Locate the cell with the specified text and output its (x, y) center coordinate. 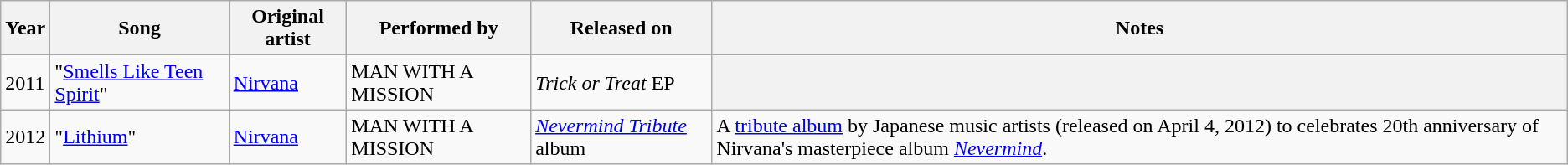
A tribute album by Japanese music artists (released on April 4, 2012) to celebrates 20th anniversary of Nirvana's masterpiece album Nevermind. (1139, 137)
Year (25, 28)
"Smells Like Teen Spirit" (139, 82)
2012 (25, 137)
Notes (1139, 28)
Original artist (288, 28)
Nevermind Tribute album (622, 137)
Trick or Treat EP (622, 82)
2011 (25, 82)
Released on (622, 28)
Performed by (439, 28)
Song (139, 28)
"Lithium" (139, 137)
